From the cell containing the given text, extract its center point as (x, y) coordinate. 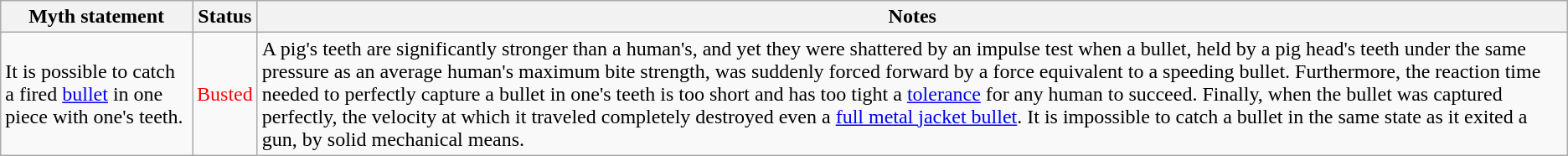
It is possible to catch a fired bullet in one piece with one's teeth. (97, 94)
Notes (912, 17)
Busted (225, 94)
Myth statement (97, 17)
Status (225, 17)
